Capture the cell that displays the provided text and extract its [X, Y] central coordinate. 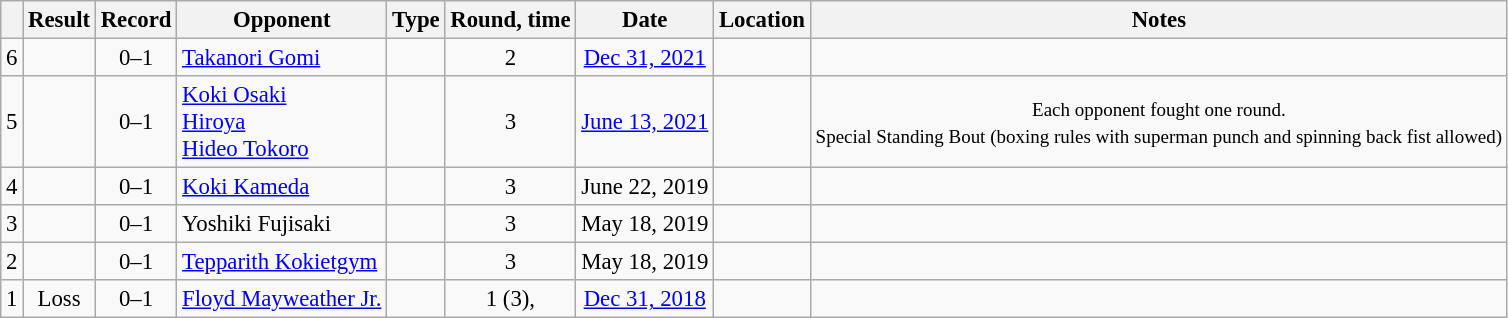
Round, time [510, 20]
Floyd Mayweather Jr. [282, 299]
1 [12, 299]
Opponent [282, 20]
Tepparith Kokietgym [282, 262]
June 13, 2021 [645, 122]
Type [416, 20]
Yoshiki Fujisaki [282, 224]
Dec 31, 2018 [645, 299]
Notes [1158, 20]
Location [762, 20]
Each opponent fought one round. Special Standing Bout (boxing rules with superman punch and spinning back fist allowed) [1158, 122]
Loss [60, 299]
Koki Kameda [282, 187]
Takanori Gomi [282, 58]
5 [12, 122]
4 [12, 187]
Koki OsakiHiroyaHideo Tokoro [282, 122]
6 [12, 58]
June 22, 2019 [645, 187]
Result [60, 20]
Dec 31, 2021 [645, 58]
1 (3), [510, 299]
Date [645, 20]
Record [136, 20]
